Determine the [X, Y] coordinate at the center of the cell enclosing the given text.  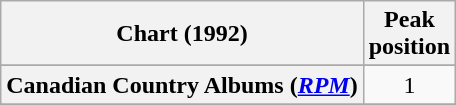
Chart (1992) [182, 34]
1 [409, 85]
Peakposition [409, 34]
Canadian Country Albums (RPM) [182, 85]
